Output the [X, Y] coordinate of the center of the cell containing the given text.  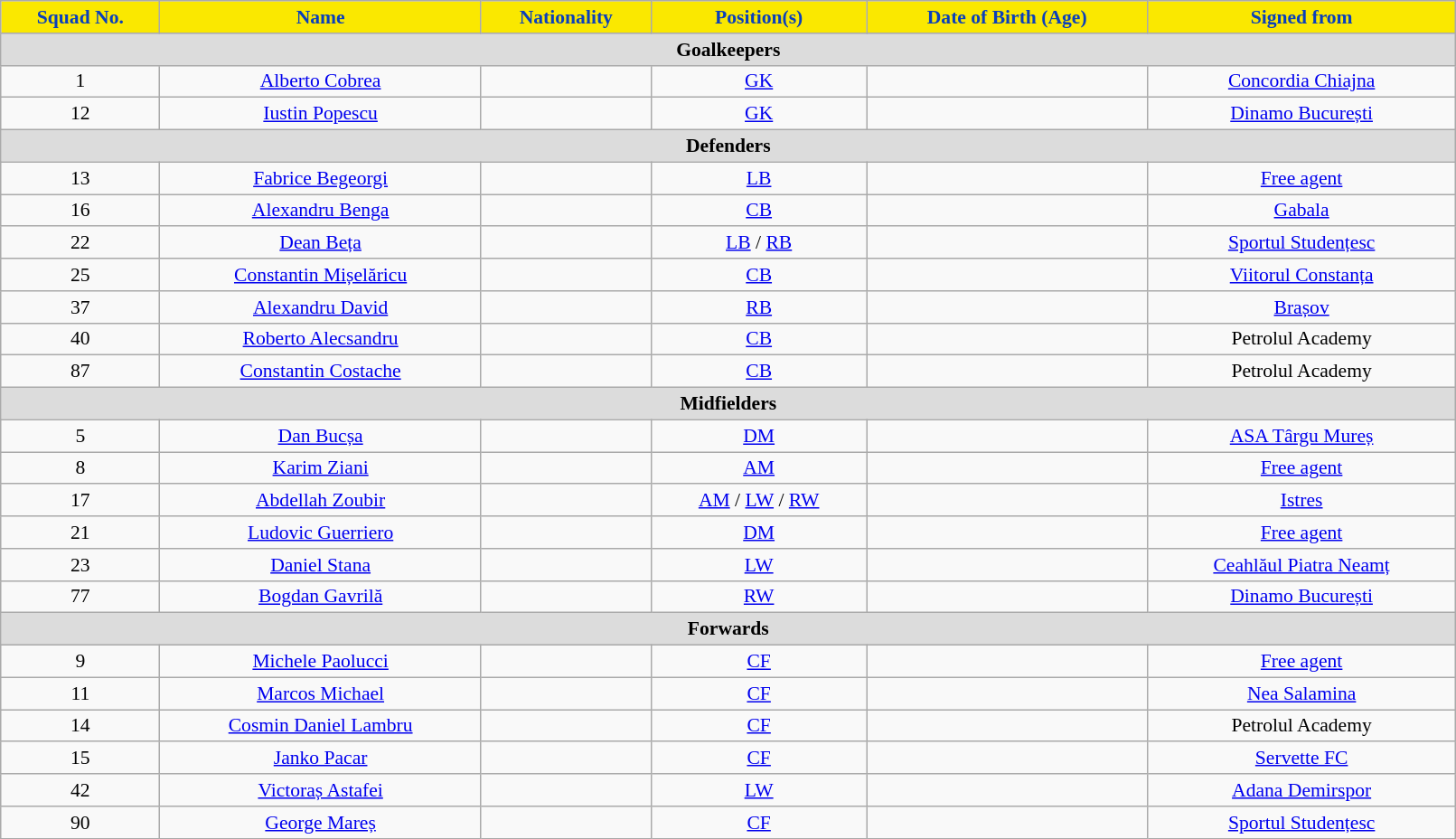
Viitorul Constanța [1301, 275]
Goalkeepers [728, 50]
11 [80, 693]
Karim Ziani [320, 468]
Dean Beța [320, 243]
12 [80, 114]
LB / RB [759, 243]
9 [80, 662]
1 [80, 81]
Bogdan Gavrilă [320, 597]
Michele Paolucci [320, 662]
77 [80, 597]
Servette FC [1301, 759]
George Mareș [320, 823]
Nationality [566, 17]
Dan Bucșa [320, 436]
Daniel Stana [320, 565]
Marcos Michael [320, 693]
Istres [1301, 501]
Alexandru Benga [320, 211]
87 [80, 372]
Forwards [728, 629]
Ludovic Guerriero [320, 533]
AM / LW / RW [759, 501]
Concordia Chiajna [1301, 81]
Janko Pacar [320, 759]
Gabala [1301, 211]
5 [80, 436]
8 [80, 468]
AM [759, 468]
16 [80, 211]
Adana Demirspor [1301, 790]
Iustin Popescu [320, 114]
Name [320, 17]
37 [80, 307]
RB [759, 307]
Signed from [1301, 17]
40 [80, 339]
42 [80, 790]
Victoraș Astafei [320, 790]
Brașov [1301, 307]
25 [80, 275]
Defenders [728, 146]
LB [759, 178]
Nea Salamina [1301, 693]
Cosmin Daniel Lambru [320, 726]
ASA Târgu Mureș [1301, 436]
15 [80, 759]
Position(s) [759, 17]
Roberto Alecsandru [320, 339]
Constantin Costache [320, 372]
21 [80, 533]
Alberto Cobrea [320, 81]
RW [759, 597]
22 [80, 243]
Ceahlăul Piatra Neamț [1301, 565]
Fabrice Begeorgi [320, 178]
Abdellah Zoubir [320, 501]
Alexandru David [320, 307]
14 [80, 726]
13 [80, 178]
Constantin Mișelăricu [320, 275]
Squad No. [80, 17]
23 [80, 565]
Midfielders [728, 404]
Date of Birth (Age) [1007, 17]
90 [80, 823]
17 [80, 501]
